Identify which cell holds the provided text, then report its [x, y] central coordinate. 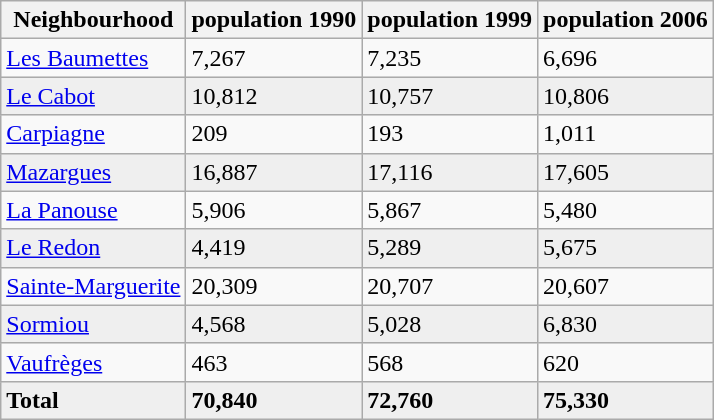
20,309 [274, 286]
Le Cabot [94, 96]
16,887 [274, 172]
72,760 [450, 400]
75,330 [626, 400]
620 [626, 362]
Neighbourhood [94, 20]
Vaufrèges [94, 362]
population 1990 [274, 20]
1,011 [626, 134]
20,607 [626, 286]
6,696 [626, 58]
Total [94, 400]
La Panouse [94, 210]
Sormiou [94, 324]
4,419 [274, 248]
7,267 [274, 58]
20,707 [450, 286]
population 1999 [450, 20]
Le Redon [94, 248]
5,675 [626, 248]
5,906 [274, 210]
10,757 [450, 96]
5,028 [450, 324]
6,830 [626, 324]
10,812 [274, 96]
10,806 [626, 96]
17,116 [450, 172]
193 [450, 134]
population 2006 [626, 20]
209 [274, 134]
17,605 [626, 172]
Les Baumettes [94, 58]
Sainte-Marguerite [94, 286]
Mazargues [94, 172]
5,289 [450, 248]
4,568 [274, 324]
5,867 [450, 210]
463 [274, 362]
7,235 [450, 58]
70,840 [274, 400]
568 [450, 362]
5,480 [626, 210]
Carpiagne [94, 134]
